Detect which cell encompasses the target text, then output its [x, y] center coordinate. 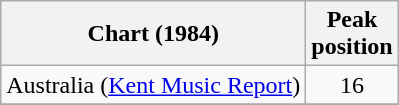
Chart (1984) [154, 34]
Peakposition [352, 34]
Australia (Kent Music Report) [154, 85]
16 [352, 85]
